Pinpoint the cell where the given text exists, returning its (X, Y) midpoint coordinate. 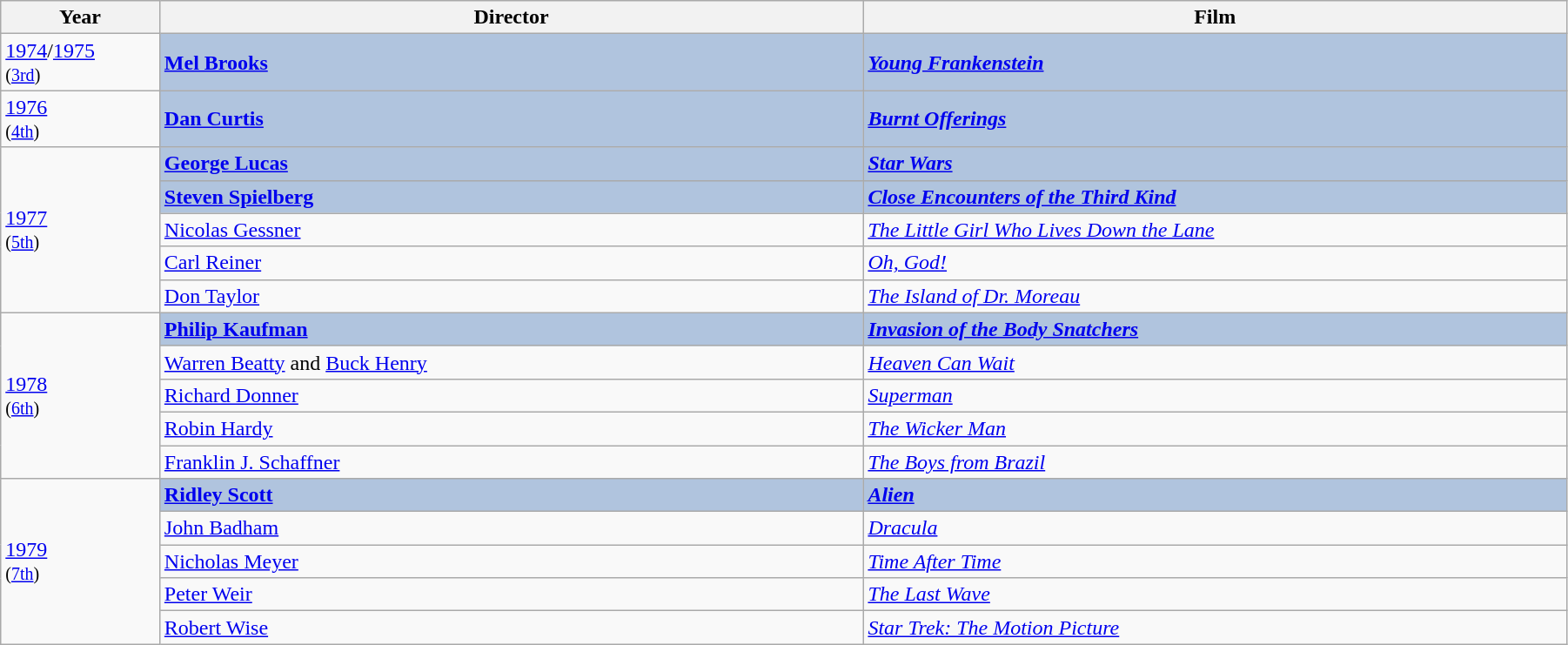
Robin Hardy (512, 428)
Invasion of the Body Snatchers (1215, 329)
1978(6th) (80, 395)
George Lucas (512, 164)
Don Taylor (512, 296)
1977(5th) (80, 230)
Superman (1215, 395)
Young Frankenstein (1215, 63)
Dracula (1215, 528)
Time After Time (1215, 561)
The Last Wave (1215, 595)
1976(4th) (80, 118)
Burnt Offerings (1215, 118)
Oh, God! (1215, 263)
Year (80, 17)
Robert Wise (512, 628)
Warren Beatty and Buck Henry (512, 362)
Close Encounters of the Third Kind (1215, 197)
The Boys from Brazil (1215, 462)
Director (512, 17)
Steven Spielberg (512, 197)
Film (1215, 17)
Carl Reiner (512, 263)
Star Trek: The Motion Picture (1215, 628)
John Badham (512, 528)
1974/1975(3rd) (80, 63)
Mel Brooks (512, 63)
1979(7th) (80, 561)
Nicholas Meyer (512, 561)
Star Wars (1215, 164)
Franklin J. Schaffner (512, 462)
Dan Curtis (512, 118)
Philip Kaufman (512, 329)
Peter Weir (512, 595)
The Little Girl Who Lives Down the Lane (1215, 230)
The Island of Dr. Moreau (1215, 296)
Ridley Scott (512, 495)
Heaven Can Wait (1215, 362)
Richard Donner (512, 395)
Nicolas Gessner (512, 230)
The Wicker Man (1215, 428)
Alien (1215, 495)
